Extract the [x, y] coordinate from the center of the cell holding the provided text.  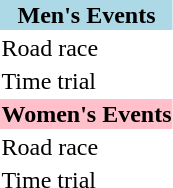
Time trial [75, 81]
Women's Events [86, 114]
Men's Events [86, 15]
